Search for the cell housing the specified text and yield its [X, Y] center coordinate. 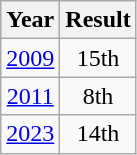
2009 [30, 58]
2023 [30, 134]
14th [98, 134]
8th [98, 96]
Year [30, 20]
Result [98, 20]
15th [98, 58]
2011 [30, 96]
